For the text-containing cell, return its midpoint in (X, Y) coordinate format. 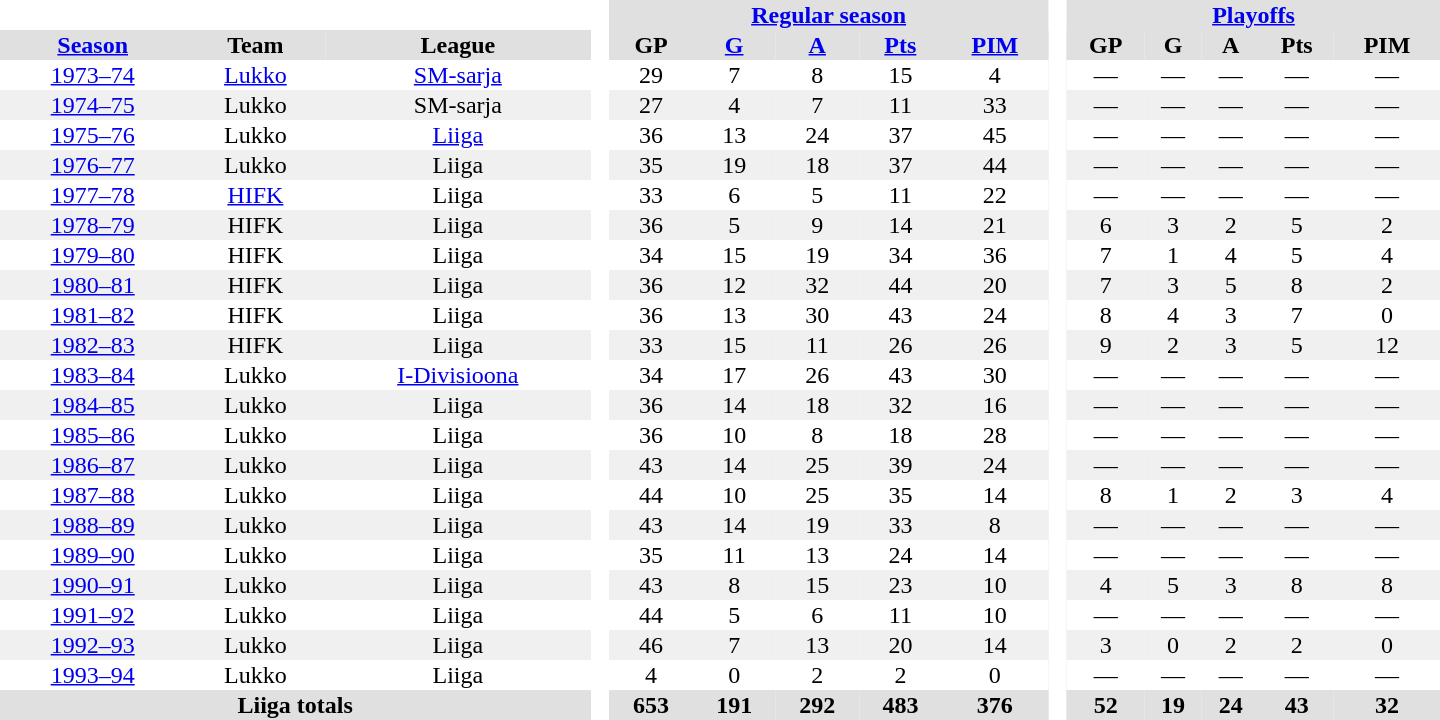
1975–76 (92, 135)
1985–86 (92, 435)
23 (900, 585)
1979–80 (92, 255)
191 (734, 705)
1989–90 (92, 555)
1988–89 (92, 525)
17 (734, 375)
1973–74 (92, 75)
1981–82 (92, 315)
1986–87 (92, 465)
22 (995, 195)
1982–83 (92, 345)
Season (92, 45)
I-Divisioona (458, 375)
Playoffs (1254, 15)
376 (995, 705)
1992–93 (92, 645)
1993–94 (92, 675)
1974–75 (92, 105)
Liiga totals (295, 705)
28 (995, 435)
1976–77 (92, 165)
29 (650, 75)
1984–85 (92, 405)
46 (650, 645)
Team (255, 45)
1983–84 (92, 375)
45 (995, 135)
21 (995, 225)
483 (900, 705)
Regular season (828, 15)
292 (818, 705)
1978–79 (92, 225)
1991–92 (92, 615)
League (458, 45)
653 (650, 705)
52 (1106, 705)
39 (900, 465)
1987–88 (92, 495)
1977–78 (92, 195)
16 (995, 405)
1990–91 (92, 585)
1980–81 (92, 285)
27 (650, 105)
